Provide the (x, y) coordinate of the cell's center where the given text is located.  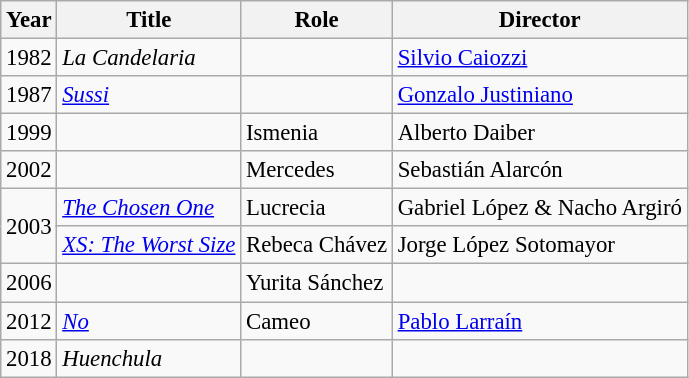
Year (29, 20)
Ismenia (317, 133)
2006 (29, 283)
Sebastián Alarcón (540, 170)
La Candelaria (149, 58)
2003 (29, 226)
The Chosen One (149, 208)
Mercedes (317, 170)
Role (317, 20)
Jorge López Sotomayor (540, 245)
Gabriel López & Nacho Argiró (540, 208)
2002 (29, 170)
XS: The Worst Size (149, 245)
Lucrecia (317, 208)
Alberto Daiber (540, 133)
Yurita Sánchez (317, 283)
Silvio Caiozzi (540, 58)
2012 (29, 321)
Huenchula (149, 358)
Cameo (317, 321)
No (149, 321)
1987 (29, 95)
Gonzalo Justiniano (540, 95)
Rebeca Chávez (317, 245)
Pablo Larraín (540, 321)
Title (149, 20)
1999 (29, 133)
Director (540, 20)
Sussi (149, 95)
2018 (29, 358)
1982 (29, 58)
